Pinpoint the cell where the given text exists, returning its (X, Y) midpoint coordinate. 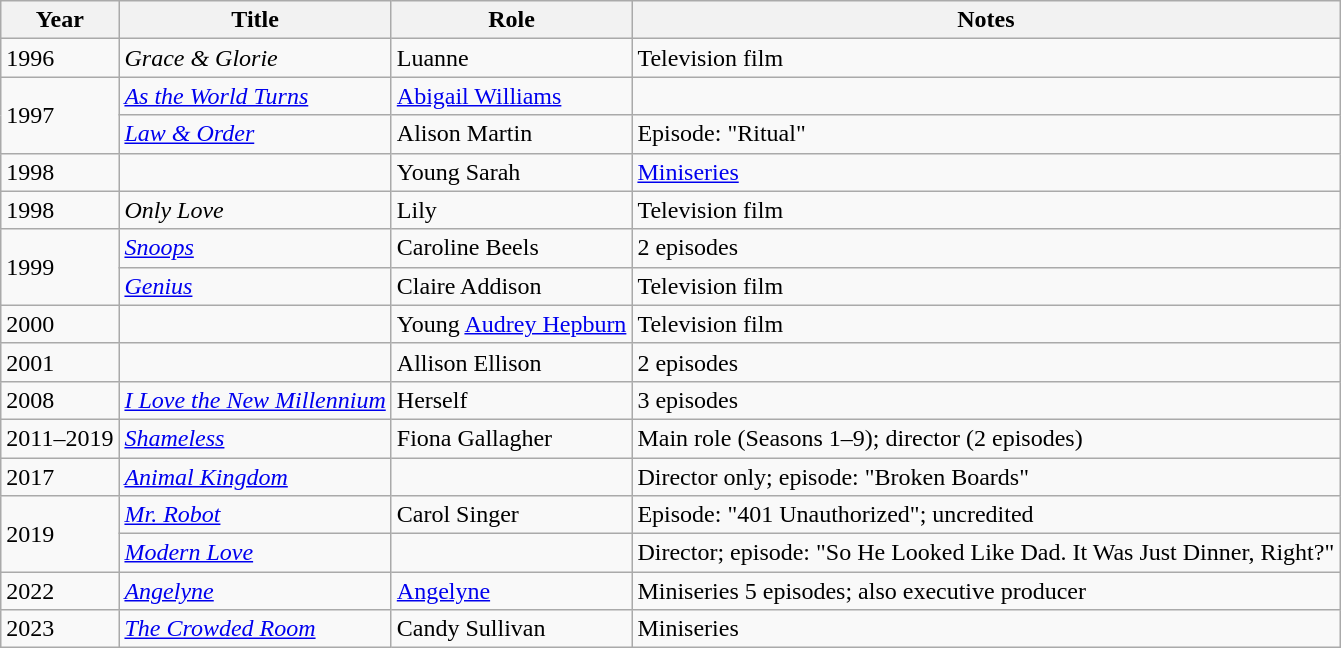
Candy Sullivan (512, 629)
Role (512, 20)
2008 (60, 400)
2001 (60, 362)
Law & Order (255, 134)
3 episodes (986, 400)
Alison Martin (512, 134)
The Crowded Room (255, 629)
1997 (60, 115)
2017 (60, 477)
Title (255, 20)
Notes (986, 20)
Director only; episode: "Broken Boards" (986, 477)
Episode: "Ritual" (986, 134)
Caroline Beels (512, 248)
Carol Singer (512, 515)
Only Love (255, 210)
Episode: "401 Unauthorized"; uncredited (986, 515)
Young Audrey Hepburn (512, 324)
Claire Addison (512, 286)
2000 (60, 324)
1999 (60, 267)
1996 (60, 58)
Modern Love (255, 553)
Allison Ellison (512, 362)
Abigail Williams (512, 96)
Year (60, 20)
Mr. Robot (255, 515)
Animal Kingdom (255, 477)
Miniseries 5 episodes; also executive producer (986, 591)
Grace & Glorie (255, 58)
2022 (60, 591)
Luanne (512, 58)
2023 (60, 629)
Genius (255, 286)
Herself (512, 400)
Young Sarah (512, 172)
Snoops (255, 248)
Main role (Seasons 1–9); director (2 episodes) (986, 438)
Shameless (255, 438)
Fiona Gallagher (512, 438)
Lily (512, 210)
Director; episode: "So He Looked Like Dad. It Was Just Dinner, Right?" (986, 553)
As the World Turns (255, 96)
2011–2019 (60, 438)
2019 (60, 534)
I Love the New Millennium (255, 400)
